For the text-containing cell, return its midpoint in [X, Y] coordinate format. 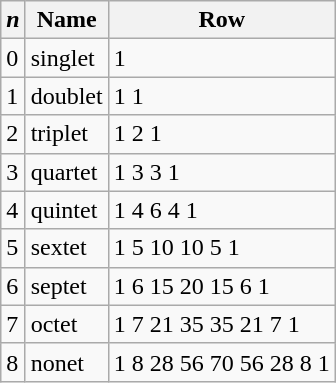
n [13, 20]
6 [13, 286]
nonet [66, 362]
octet [66, 324]
1 5 10 10 5 1 [222, 248]
2 [13, 134]
1 6 15 20 15 6 1 [222, 286]
1 8 28 56 70 56 28 8 1 [222, 362]
1 2 1 [222, 134]
sextet [66, 248]
4 [13, 210]
doublet [66, 96]
1 1 [222, 96]
Row [222, 20]
quartet [66, 172]
triplet [66, 134]
singlet [66, 58]
8 [13, 362]
3 [13, 172]
1 3 3 1 [222, 172]
5 [13, 248]
1 7 21 35 35 21 7 1 [222, 324]
septet [66, 286]
1 4 6 4 1 [222, 210]
0 [13, 58]
quintet [66, 210]
Name [66, 20]
7 [13, 324]
